For the text-containing cell, return its midpoint in [X, Y] coordinate format. 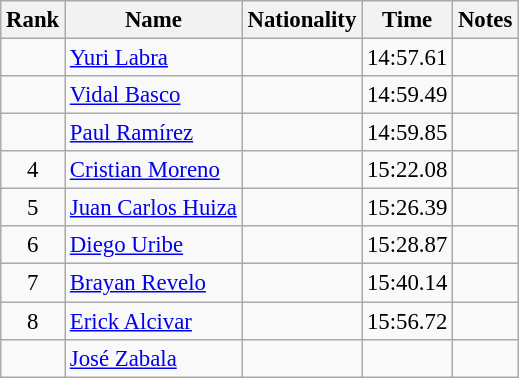
15:40.14 [408, 283]
5 [33, 208]
14:59.85 [408, 133]
4 [33, 170]
Nationality [302, 20]
Rank [33, 20]
Cristian Moreno [154, 170]
15:22.08 [408, 170]
Paul Ramírez [154, 133]
6 [33, 245]
14:57.61 [408, 58]
Diego Uribe [154, 245]
Yuri Labra [154, 58]
Erick Alcivar [154, 321]
Juan Carlos Huiza [154, 208]
15:56.72 [408, 321]
14:59.49 [408, 95]
15:28.87 [408, 245]
Name [154, 20]
15:26.39 [408, 208]
Time [408, 20]
7 [33, 283]
8 [33, 321]
José Zabala [154, 358]
Vidal Basco [154, 95]
Brayan Revelo [154, 283]
Notes [486, 20]
